Locate the cell with the specified text and output its [x, y] center coordinate. 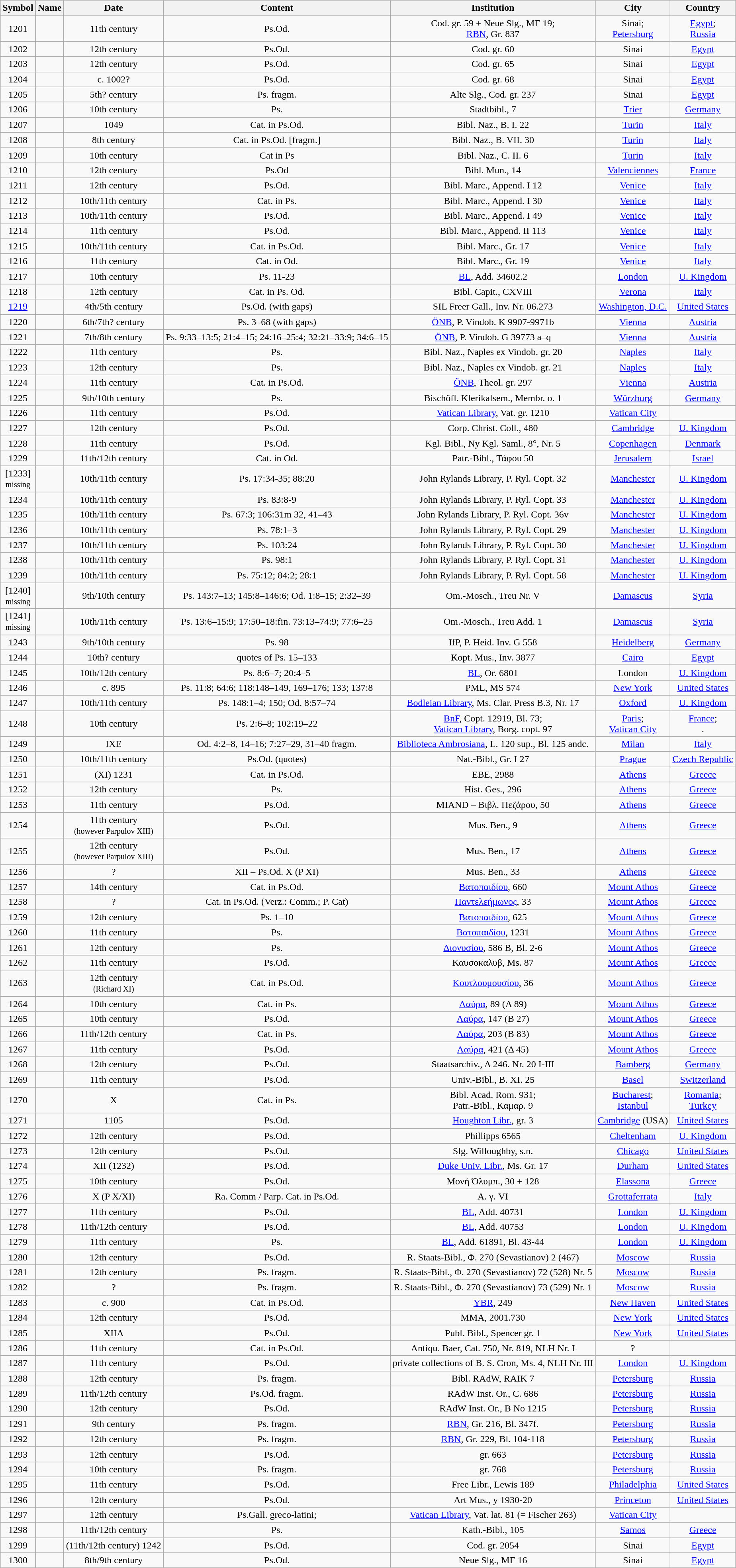
Ps. 1–10 [277, 917]
1264 [18, 1004]
Ps. 11-23 [277, 276]
John Rylands Library, P. Ryl. Copt. 30 [493, 545]
8th century [114, 140]
Cambridge [633, 428]
Chicago [633, 1151]
Bibl. Acad. Rom. 931;Patr.-Bibl., Καμαρ. 9 [493, 1100]
RBN, Gr. 216, Bl. 347f. [493, 1424]
Ps. 98:1 [277, 560]
1246 [18, 688]
1248 [18, 723]
1293 [18, 1454]
1235 [18, 515]
1217 [18, 276]
RBN, Gr. 229, Bl. 104-118 [493, 1439]
Biblioteca Ambrosiana, L. 120 sup., Bl. 125 andc. [493, 744]
New Haven [633, 1303]
Grottaferrata [633, 1196]
1049 [114, 125]
Cod. gr. 60 [493, 49]
1207 [18, 125]
1292 [18, 1439]
IfP, P. Heid. Inv. G 558 [493, 642]
1204 [18, 79]
Bibl. Marc., Append. II 113 [493, 231]
SIL Freer Gall., Inv. Nr. 06.273 [493, 307]
Λαύρα, 203 (Β 83) [493, 1034]
1283 [18, 1303]
Bibl. Naz., C. II. 6 [493, 155]
Prague [633, 759]
1266 [18, 1034]
Od. 4:2–8, 14–16; 7:27–29, 31–40 fragm. [277, 744]
1274 [18, 1166]
1218 [18, 292]
Λαύρα, 147 (Β 27) [493, 1019]
1257 [18, 887]
1219 [18, 307]
[1233]missing [18, 479]
Bibl. Naz., B. I. 22 [493, 125]
Bibl. Marc., Append. I 49 [493, 216]
1290 [18, 1409]
Name [49, 8]
1265 [18, 1019]
Kopt. Mus., Inv. 3877 [493, 657]
City [633, 8]
IXE [114, 744]
1294 [18, 1469]
1225 [18, 398]
Vatican Library, Vat. gr. 1210 [493, 413]
1209 [18, 155]
BL, Add. 40731 [493, 1211]
1273 [18, 1151]
MIAND – Βιβλ. Πεζάρου, 50 [493, 805]
1205 [18, 94]
1226 [18, 413]
1259 [18, 917]
Παντελεήμωνος, 33 [493, 902]
Date [114, 8]
1269 [18, 1080]
Houghton Libr., gr. 3 [493, 1121]
1216 [18, 261]
Καυσοκαλυβ, Ms. 87 [493, 962]
1255 [18, 851]
1214 [18, 231]
Вατοπαιδίου, 625 [493, 917]
1276 [18, 1196]
1278 [18, 1227]
XII – Ps.Od. X (P XI) [277, 872]
quotes of Ps. 15–133 [277, 657]
Bucharest;Istanbul [633, 1100]
Nat.-Bibl., Gr. I 27 [493, 759]
5th? century [114, 94]
Country [703, 8]
Elassona [633, 1181]
1268 [18, 1064]
Verona [633, 292]
Ps. 103:24 [277, 545]
Bibl. Mun., 14 [493, 170]
1287 [18, 1363]
1252 [18, 790]
1223 [18, 367]
MMA, 2001.730 [493, 1318]
Stadtbibl., 7 [493, 110]
Egypt;Russia [703, 29]
Ra. Comm / Parp. Cat. in Ps.Od. [277, 1196]
Univ.-Bibl., B. XI. 25 [493, 1080]
14th century [114, 887]
Content [277, 8]
Jerusalem [633, 459]
1284 [18, 1318]
Phillipps 6565 [493, 1136]
1295 [18, 1484]
Bamberg [633, 1064]
Princeton [633, 1500]
Bodleian Library, Ms. Clar. Press B.3, Nr. 17 [493, 703]
X [114, 1100]
Ps. 143:7–13; 145:8–146:6; Od. 1:8–15; 2:32–39 [277, 596]
1215 [18, 246]
1254 [18, 825]
1227 [18, 428]
Om.-Mosch., Treu Add. 1 [493, 621]
Λαύρα, 89 (Α 89) [493, 1004]
R. Staats-Bibl., Φ. 270 (Sevastianov) 73 (529) Nr. 1 [493, 1288]
BL, Or. 6801 [493, 672]
Vatican Library, Vat. lat. 81 (= Fischer 263) [493, 1515]
Ps. 67:3; 106:31m 32, 41–43 [277, 515]
Cat in Ps [277, 155]
1229 [18, 459]
1247 [18, 703]
Kath.-Bibl., 105 [493, 1530]
Würzburg [633, 398]
1271 [18, 1121]
c. 1002? [114, 79]
Mus. Ben., 33 [493, 872]
Cat. in Ps.Od. (Verz.: Comm.; P. Cat) [277, 902]
John Rylands Library, P. Ryl. Copt. 58 [493, 575]
Czech Republic [703, 759]
1210 [18, 170]
Cod. gr. 65 [493, 64]
Staatsarchiv., A 246. Nr. 20 I-III [493, 1064]
1263 [18, 983]
Denmark [703, 443]
John Rylands Library, P. Ryl. Copt. 32 [493, 479]
1258 [18, 902]
1244 [18, 657]
1286 [18, 1348]
Paris;Vatican City [633, 723]
Cod. gr. 68 [493, 79]
PML, MS 574 [493, 688]
1202 [18, 49]
gr. 768 [493, 1469]
Bibl. Capit., CXVIII [493, 292]
ÖNB, Theol. gr. 297 [493, 382]
Bibl. Naz., Naples ex Vindob. gr. 20 [493, 352]
Ps.Od. (quotes) [277, 759]
1277 [18, 1211]
Patr.-Bibl., Τάφου 50 [493, 459]
Вατοπαιδίου, 660 [493, 887]
Ps. 75:12; 84:2; 28:1 [277, 575]
Basel [633, 1080]
Kgl. Bibl., Ny Kgl. Saml., 8°, Nr. 5 [493, 443]
Ps. 3–68 (with gaps) [277, 322]
BnF, Copt. 12919, Bl. 73;Vatican Library, Borg. copt. 97 [493, 723]
1105 [114, 1121]
Corp. Christ. Coll., 480 [493, 428]
Bibl. Naz., B. VII. 30 [493, 140]
1298 [18, 1530]
Valenciennes [633, 170]
Cairo [633, 657]
Publ. Bibl., Spencer gr. 1 [493, 1333]
7th/8th century [114, 337]
Switzerland [703, 1080]
Ps. 98 [277, 642]
Copenhagen [633, 443]
Romania;Turkey [703, 1100]
XII (1232) [114, 1166]
Ps. 148:1–4; 150; Od. 8:57–74 [277, 703]
[1240]missing [18, 596]
1282 [18, 1288]
Bischöfl. Klerikalsem., Membr. o. 1 [493, 398]
1281 [18, 1272]
Alte Slg., Cod. gr. 237 [493, 94]
Ps. 78:1–3 [277, 530]
1261 [18, 947]
Cat. in Ps.Od. [fragm.] [277, 140]
Milan [633, 744]
1285 [18, 1333]
10th? century [114, 657]
RAdW Inst. Or., B No 1215 [493, 1409]
Antiqu. Baer, Cat. 750, Nr. 819, NLH Nr. I [493, 1348]
1272 [18, 1136]
1208 [18, 140]
Neue Slg., ΜΓ 16 [493, 1560]
John Rylands Library, P. Ryl. Copt. 36v [493, 515]
Ps.Gall. greco-latini; [277, 1515]
Ps. 9:33–13:5; 21:4–15; 24:16–25:4; 32:21–33:9; 34:6–15 [277, 337]
4th/5th century [114, 307]
Slg. Willoughby, s.n. [493, 1151]
John Rylands Library, P. Ryl. Copt. 31 [493, 560]
1253 [18, 805]
gr. 663 [493, 1454]
Ps. 11:8; 64:6; 118:148–149, 169–176; 133; 137:8 [277, 688]
Λαύρα, 421 (Δ 45) [493, 1049]
France [703, 170]
(11th/12th century) 1242 [114, 1545]
France;. [703, 723]
Ps. 2:6–8; 102:19–22 [277, 723]
1280 [18, 1257]
YBR, 249 [493, 1303]
1212 [18, 200]
BL, Add. 61891, Bl. 43-44 [493, 1242]
Cod. gr. 2054 [493, 1545]
Om.-Mosch., Treu Nr. V [493, 596]
1300 [18, 1560]
1236 [18, 530]
Bibl. Marc., Append. I 30 [493, 200]
Oxford [633, 703]
Samos [633, 1530]
1249 [18, 744]
Philadelphia [633, 1484]
1291 [18, 1424]
Bibl. Marc., Gr. 17 [493, 246]
1267 [18, 1049]
1279 [18, 1242]
Cod. gr. 59 + Neue Slg., ΜΓ 19;RBN, Gr. 837 [493, 29]
1228 [18, 443]
Ps. 17:34-35; 88:20 [277, 479]
1270 [18, 1100]
1250 [18, 759]
[1241]missing [18, 621]
Cat. in Ps. Od. [277, 292]
10th/12th century [114, 672]
9th century [114, 1424]
1243 [18, 642]
RAdW Inst. Or., C. 686 [493, 1394]
1299 [18, 1545]
Ps. 83:8-9 [277, 500]
Institution [493, 8]
Ps.Od. fragm. [277, 1394]
private collections of B. S. Cron, Ms. 4, NLH Nr. III [493, 1363]
ÖNB, P. Vindob. G 39773 a–q [493, 337]
Heidelberg [633, 642]
Ps.Od [277, 170]
(XI) 1231 [114, 774]
Κουτλουμουσίου, 36 [493, 983]
Duke Univ. Libr., Ms. Gr. 17 [493, 1166]
Mus. Ben., 17 [493, 851]
1239 [18, 575]
BL, Add. 34602.2 [493, 276]
Bibl. Naz., Naples ex Vindob. gr. 21 [493, 367]
Μονή Όλυμπ., 30 + 128 [493, 1181]
1256 [18, 872]
12th century(however Parpulov XIII) [114, 851]
Symbol [18, 8]
1251 [18, 774]
EBE, 2988 [493, 774]
Free Libr., Lewis 189 [493, 1484]
John Rylands Library, P. Ryl. Copt. 29 [493, 530]
1234 [18, 500]
Bibl. Marc., Append. I 12 [493, 185]
ÖNB, P. Vindob. K 9907-9971b [493, 322]
Ps.Od. (with gaps) [277, 307]
1296 [18, 1500]
Hist. Ges., 296 [493, 790]
1245 [18, 672]
1222 [18, 352]
Вατοπαιδίου, 1231 [493, 932]
1288 [18, 1378]
BL, Add. 40753 [493, 1227]
XIIA [114, 1333]
Art Mus., y 1930-20 [493, 1500]
1203 [18, 64]
Ps. 13:6–15:9; 17:50–18:fin. 73:13–74:9; 77:6–25 [277, 621]
1213 [18, 216]
1297 [18, 1515]
6th/7th? century [114, 322]
X (P X/XI) [114, 1196]
1221 [18, 337]
John Rylands Library, P. Ryl. Copt. 33 [493, 500]
1260 [18, 932]
1238 [18, 560]
A. γ. VI [493, 1196]
c. 895 [114, 688]
1275 [18, 1181]
1220 [18, 322]
Sinai;Petersburg [633, 29]
1224 [18, 382]
1201 [18, 29]
Ps. 8:6–7; 20:4–5 [277, 672]
1237 [18, 545]
R. Staats-Bibl., Φ. 270 (Sevastianov) 2 (467) [493, 1257]
Bibl. Marc., Gr. 19 [493, 261]
1211 [18, 185]
12th century(Richard XI) [114, 983]
11th century(however Parpulov XIII) [114, 825]
1262 [18, 962]
R. Staats-Bibl., Φ. 270 (Sevastianov) 72 (528) Nr. 5 [493, 1272]
Bibl. RAdW, RAIK 7 [493, 1378]
Διονυσίου, 586 B, Bl. 2-6 [493, 947]
Mus. Ben., 9 [493, 825]
1289 [18, 1394]
1206 [18, 110]
Israel [703, 459]
Cambridge (USA) [633, 1121]
c. 900 [114, 1303]
Durham [633, 1166]
Trier [633, 110]
Washington, D.C. [633, 307]
Cheltenham [633, 1136]
8th/9th century [114, 1560]
